Find where the given text appears and provide that cell's center as (X, Y) coordinate. 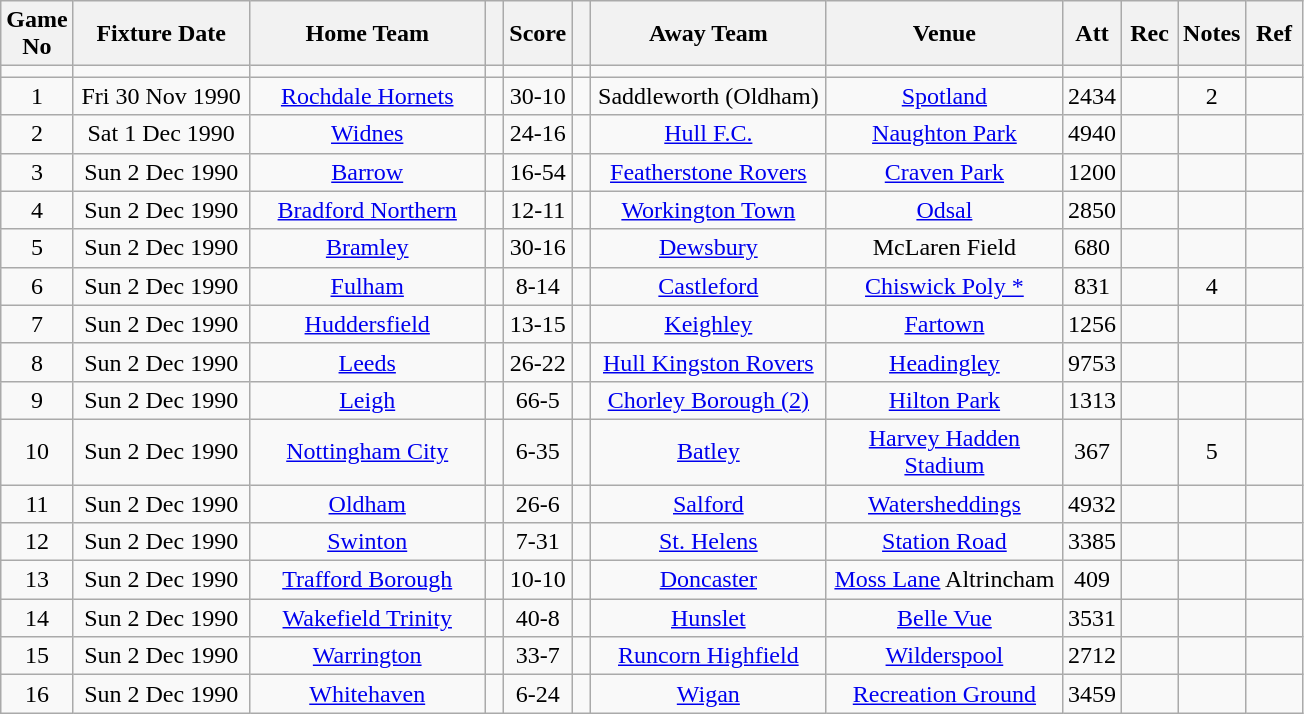
Batley (708, 452)
9753 (1092, 362)
Wakefield Trinity (367, 618)
30-16 (538, 248)
1 (37, 96)
St. Helens (708, 542)
Fartown (944, 324)
367 (1092, 452)
7 (37, 324)
Dewsbury (708, 248)
2434 (1092, 96)
15 (37, 656)
3385 (1092, 542)
Bradford Northern (367, 210)
Ref (1274, 34)
Headingley (944, 362)
Odsal (944, 210)
Wilderspool (944, 656)
Spotland (944, 96)
26-22 (538, 362)
Barrow (367, 172)
Trafford Borough (367, 580)
Notes (1212, 34)
Naughton Park (944, 134)
12-11 (538, 210)
Station Road (944, 542)
Fri 30 Nov 1990 (161, 96)
Saddleworth (Oldham) (708, 96)
Moss Lane Altrincham (944, 580)
7-31 (538, 542)
9 (37, 400)
Whitehaven (367, 694)
Featherstone Rovers (708, 172)
Watersheddings (944, 503)
Hilton Park (944, 400)
12 (37, 542)
1200 (1092, 172)
Doncaster (708, 580)
24-16 (538, 134)
Att (1092, 34)
Venue (944, 34)
8-14 (538, 286)
680 (1092, 248)
6-35 (538, 452)
Bramley (367, 248)
2712 (1092, 656)
Score (538, 34)
Recreation Ground (944, 694)
Castleford (708, 286)
Chiswick Poly * (944, 286)
Away Team (708, 34)
Runcorn Highfield (708, 656)
Fixture Date (161, 34)
11 (37, 503)
8 (37, 362)
Hull Kingston Rovers (708, 362)
Leigh (367, 400)
Hull F.C. (708, 134)
Nottingham City (367, 452)
Rec (1150, 34)
66-5 (538, 400)
Leeds (367, 362)
Workington Town (708, 210)
6 (37, 286)
Chorley Borough (2) (708, 400)
1313 (1092, 400)
831 (1092, 286)
Game No (37, 34)
Belle Vue (944, 618)
33-7 (538, 656)
Sat 1 Dec 1990 (161, 134)
4932 (1092, 503)
13 (37, 580)
3531 (1092, 618)
McLaren Field (944, 248)
Hunslet (708, 618)
26-6 (538, 503)
4940 (1092, 134)
2850 (1092, 210)
Salford (708, 503)
10-10 (538, 580)
1256 (1092, 324)
Oldham (367, 503)
Swinton (367, 542)
3 (37, 172)
Home Team (367, 34)
409 (1092, 580)
Keighley (708, 324)
Fulham (367, 286)
Craven Park (944, 172)
Rochdale Hornets (367, 96)
16-54 (538, 172)
10 (37, 452)
14 (37, 618)
40-8 (538, 618)
16 (37, 694)
13-15 (538, 324)
Widnes (367, 134)
Harvey Hadden Stadium (944, 452)
Wigan (708, 694)
Warrington (367, 656)
6-24 (538, 694)
3459 (1092, 694)
30-10 (538, 96)
Huddersfield (367, 324)
